Identify which cell holds the provided text, then report its [x, y] central coordinate. 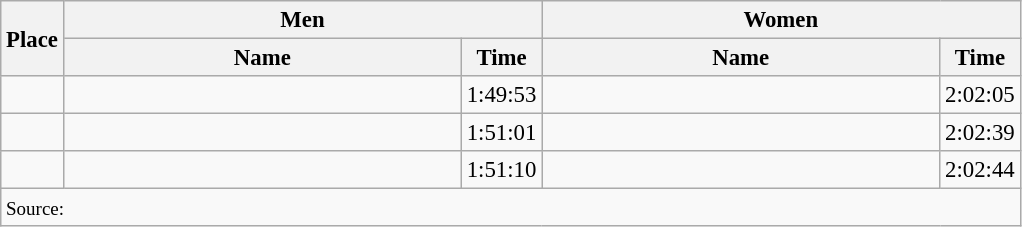
Source: [510, 208]
Men [302, 20]
Place [32, 38]
1:49:53 [501, 95]
2:02:05 [980, 95]
Women [781, 20]
1:51:10 [501, 170]
2:02:39 [980, 133]
2:02:44 [980, 170]
1:51:01 [501, 133]
